From the cell containing the given text, extract its center point as [x, y] coordinate. 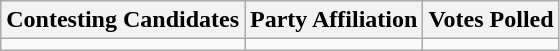
Contesting Candidates [123, 20]
Party Affiliation [334, 20]
Votes Polled [491, 20]
